Determine the [X, Y] coordinate at the center of the cell enclosing the given text.  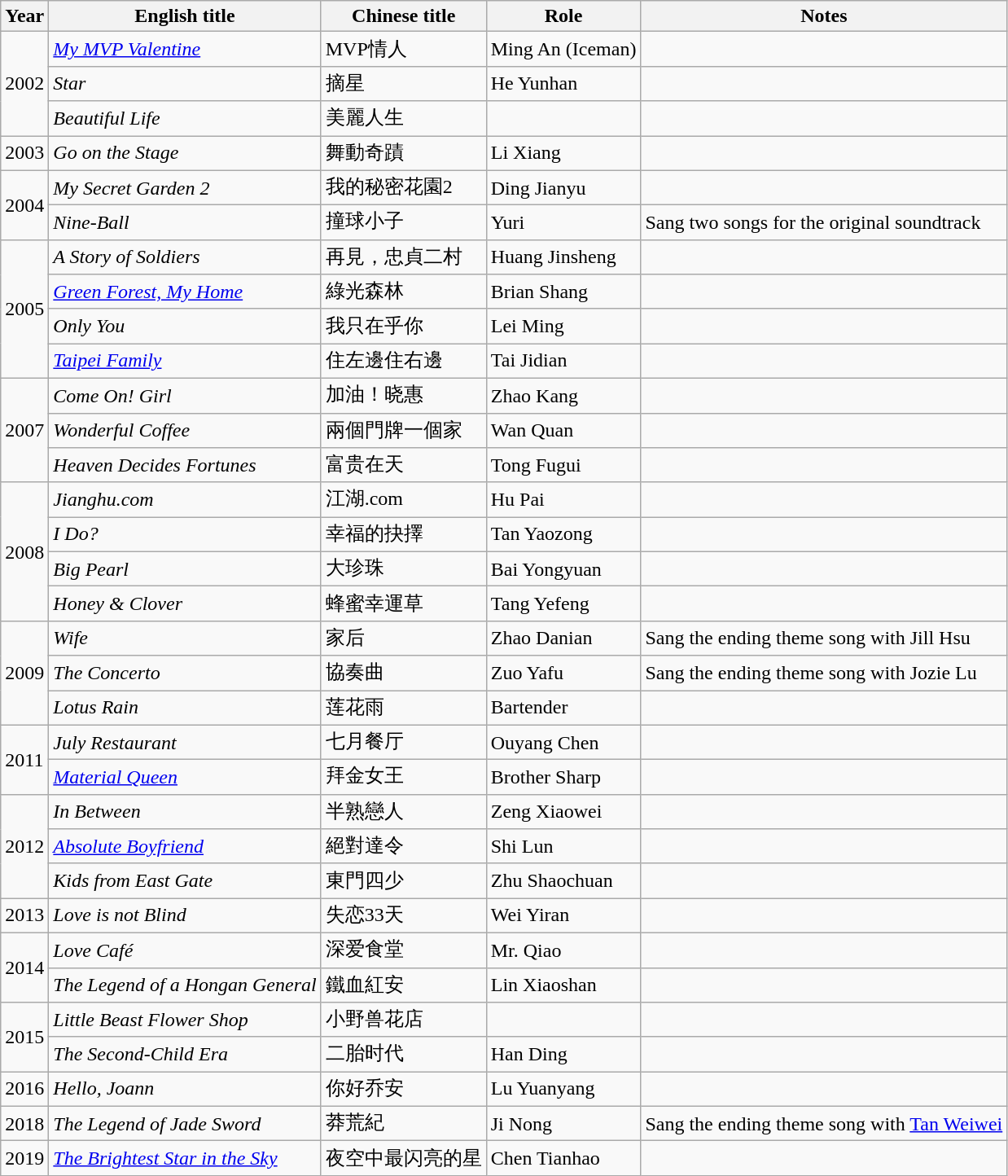
Lin Xiaoshan [563, 985]
我只在乎你 [404, 326]
江湖.com [404, 500]
二胎时代 [404, 1054]
Yuri [563, 223]
住左邊住右邊 [404, 362]
Zuo Yafu [563, 673]
2008 [24, 551]
Come On! Girl [185, 396]
Tai Jidian [563, 362]
I Do? [185, 534]
莲花雨 [404, 709]
夜空中最闪亮的星 [404, 1158]
Beautiful Life [185, 119]
Chen Tianhao [563, 1158]
In Between [185, 811]
Zeng Xiaowei [563, 811]
Li Xiang [563, 153]
Chinese title [404, 16]
東門四少 [404, 881]
Tang Yefeng [563, 604]
2007 [24, 430]
The Brightest Star in the Sky [185, 1158]
Ouyang Chen [563, 743]
絕對達令 [404, 847]
2015 [24, 1038]
Material Queen [185, 777]
Ji Nong [563, 1124]
Sang the ending theme song with Jozie Lu [824, 673]
七月餐厅 [404, 743]
Green Forest, My Home [185, 292]
舞動奇蹟 [404, 153]
再見，忠貞二村 [404, 257]
Sang two songs for the original soundtrack [824, 223]
兩個門牌一個家 [404, 430]
你好乔安 [404, 1090]
大珍珠 [404, 568]
Love is not Blind [185, 915]
English title [185, 16]
Zhao Kang [563, 396]
小野兽花店 [404, 1020]
2013 [24, 915]
A Story of Soldiers [185, 257]
Nine-Ball [185, 223]
Lu Yuanyang [563, 1090]
Wan Quan [563, 430]
Jianghu.com [185, 500]
He Yunhan [563, 83]
Bartender [563, 709]
Lei Ming [563, 326]
2005 [24, 309]
The Concerto [185, 673]
2018 [24, 1124]
蜂蜜幸運草 [404, 604]
MVP情人 [404, 49]
2014 [24, 968]
2002 [24, 84]
Taipei Family [185, 362]
Wife [185, 638]
Tong Fugui [563, 466]
Han Ding [563, 1054]
Mr. Qiao [563, 950]
摘星 [404, 83]
協奏曲 [404, 673]
失恋33天 [404, 915]
2019 [24, 1158]
Huang Jinsheng [563, 257]
2011 [24, 759]
我的秘密花園2 [404, 187]
Hu Pai [563, 500]
Ming An (Iceman) [563, 49]
2003 [24, 153]
Heaven Decides Fortunes [185, 466]
Go on the Stage [185, 153]
Shi Lun [563, 847]
The Second-Child Era [185, 1054]
美麗人生 [404, 119]
Only You [185, 326]
莽荒紀 [404, 1124]
2012 [24, 846]
Brian Shang [563, 292]
Kids from East Gate [185, 881]
富贵在天 [404, 466]
Star [185, 83]
Role [563, 16]
Big Pearl [185, 568]
Wonderful Coffee [185, 430]
2016 [24, 1090]
Hello, Joann [185, 1090]
Ding Jianyu [563, 187]
2009 [24, 673]
Sang the ending theme song with Jill Hsu [824, 638]
Tan Yaozong [563, 534]
鐵血紅安 [404, 985]
My MVP Valentine [185, 49]
Bai Yongyuan [563, 568]
幸福的抉擇 [404, 534]
加油！晓惠 [404, 396]
Wei Yiran [563, 915]
Lotus Rain [185, 709]
綠光森林 [404, 292]
Notes [824, 16]
The Legend of Jade Sword [185, 1124]
Year [24, 16]
家后 [404, 638]
拜金女王 [404, 777]
Brother Sharp [563, 777]
Honey & Clover [185, 604]
Little Beast Flower Shop [185, 1020]
2004 [24, 205]
Sang the ending theme song with Tan Weiwei [824, 1124]
撞球小子 [404, 223]
July Restaurant [185, 743]
The Legend of a Hongan General [185, 985]
Zhao Danian [563, 638]
Love Café [185, 950]
Absolute Boyfriend [185, 847]
My Secret Garden 2 [185, 187]
Zhu Shaochuan [563, 881]
深爱食堂 [404, 950]
半熟戀人 [404, 811]
